Pinpoint the cell where the given text exists, returning its (x, y) midpoint coordinate. 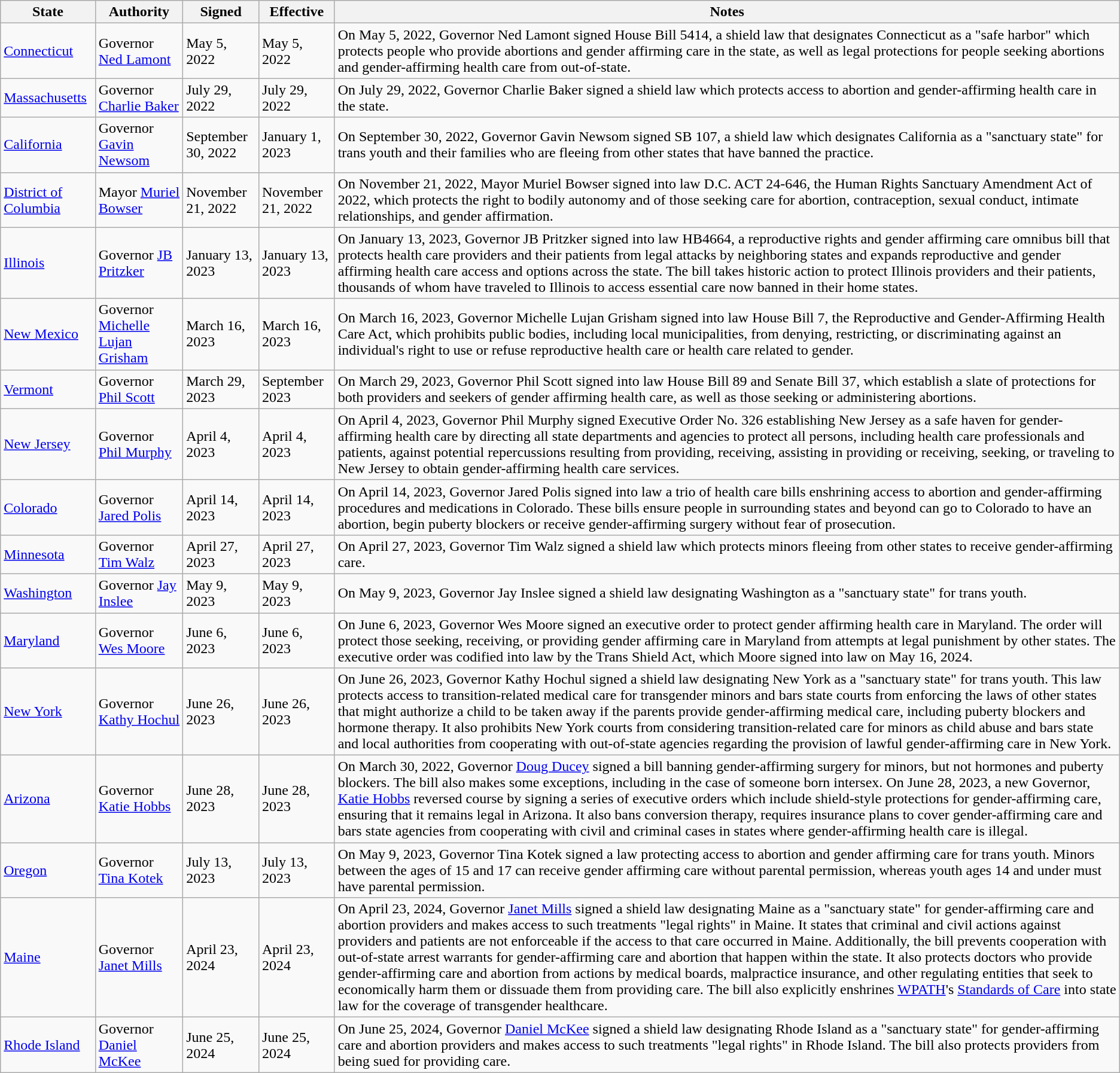
Arizona (48, 799)
Signed (221, 12)
Governor Janet Mills (139, 958)
Governor Tina Kotek (139, 870)
Effective (297, 12)
Notes (727, 12)
Governor Ned Lamont (139, 51)
Governor Charlie Baker (139, 98)
Connecticut (48, 51)
On July 29, 2022, Governor Charlie Baker signed a shield law which protects access to abortion and gender-affirming health care in the state. (727, 98)
Governor Phil Murphy (139, 444)
Vermont (48, 389)
Governor Michelle Lujan Grisham (139, 334)
State (48, 12)
District of Columbia (48, 200)
Governor Jay Inslee (139, 593)
Washington (48, 593)
Colorado (48, 507)
New York (48, 712)
September 2023 (297, 389)
January 1, 2023 (297, 145)
Oregon (48, 870)
Governor Daniel McKee (139, 1045)
New Jersey (48, 444)
Maine (48, 958)
Maryland (48, 640)
March 29, 2023 (221, 389)
Governor JB Pritzker (139, 263)
Rhode Island (48, 1045)
September 30, 2022 (221, 145)
Governor Wes Moore (139, 640)
Minnesota (48, 554)
On April 27, 2023, Governor Tim Walz signed a shield law which protects minors fleeing from other states to receive gender-affirming care. (727, 554)
Governor Jared Polis (139, 507)
Governor Phil Scott (139, 389)
Governor Gavin Newsom (139, 145)
Governor Kathy Hochul (139, 712)
Governor Katie Hobbs (139, 799)
California (48, 145)
New Mexico (48, 334)
Mayor Muriel Bowser (139, 200)
Massachusetts (48, 98)
On May 9, 2023, Governor Jay Inslee signed a shield law designating Washington as a "sanctuary state" for trans youth. (727, 593)
Illinois (48, 263)
Governor Tim Walz (139, 554)
Authority (139, 12)
